From the cell containing the given text, extract its center point as [x, y] coordinate. 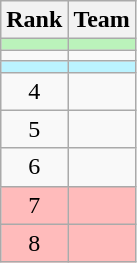
Team [102, 20]
7 [34, 205]
6 [34, 167]
5 [34, 129]
Rank [34, 20]
4 [34, 91]
8 [34, 243]
